Pinpoint the cell where the given text exists, returning its [x, y] midpoint coordinate. 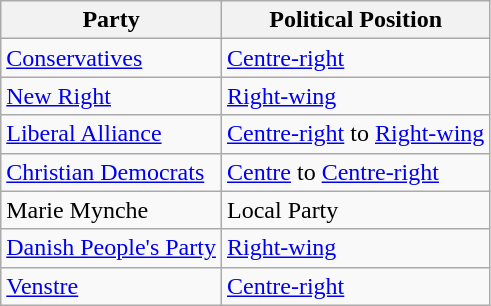
Centre-right to Right-wing [355, 134]
Christian Democrats [112, 172]
Local Party [355, 210]
New Right [112, 96]
Conservatives [112, 58]
Marie Mynche [112, 210]
Centre to Centre-right [355, 172]
Political Position [355, 20]
Danish People's Party [112, 248]
Venstre [112, 286]
Party [112, 20]
Liberal Alliance [112, 134]
